Detect which cell encompasses the target text, then output its [x, y] center coordinate. 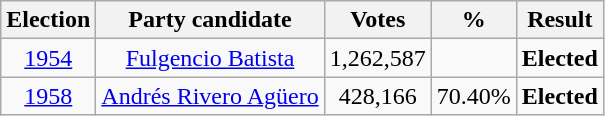
1,262,587 [378, 58]
1954 [48, 58]
1958 [48, 96]
Votes [378, 20]
Party candidate [210, 20]
Election [48, 20]
Fulgencio Batista [210, 58]
Result [560, 20]
70.40% [474, 96]
% [474, 20]
Andrés Rivero Agüero [210, 96]
428,166 [378, 96]
